Search for the cell housing the specified text and yield its (x, y) center coordinate. 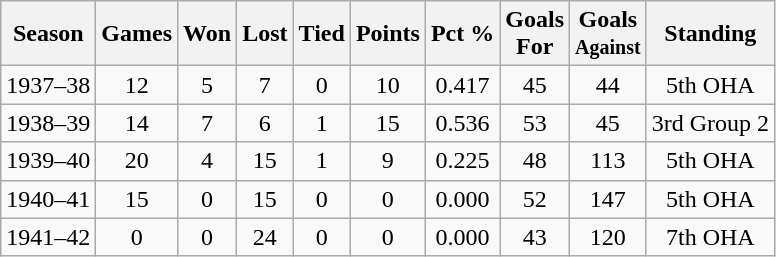
24 (265, 237)
Games (137, 34)
7th OHA (710, 237)
5 (208, 85)
9 (388, 161)
1940–41 (48, 199)
147 (608, 199)
53 (535, 123)
0.536 (462, 123)
GoalsFor (535, 34)
0.417 (462, 85)
GoalsAgainst (608, 34)
120 (608, 237)
4 (208, 161)
Lost (265, 34)
48 (535, 161)
Won (208, 34)
44 (608, 85)
Pct % (462, 34)
20 (137, 161)
10 (388, 85)
Points (388, 34)
1939–40 (48, 161)
1937–38 (48, 85)
14 (137, 123)
0.225 (462, 161)
113 (608, 161)
1941–42 (48, 237)
Season (48, 34)
Standing (710, 34)
1938–39 (48, 123)
6 (265, 123)
3rd Group 2 (710, 123)
Tied (322, 34)
12 (137, 85)
43 (535, 237)
52 (535, 199)
